Determine the (x, y) coordinate at the center of the cell enclosing the given text.  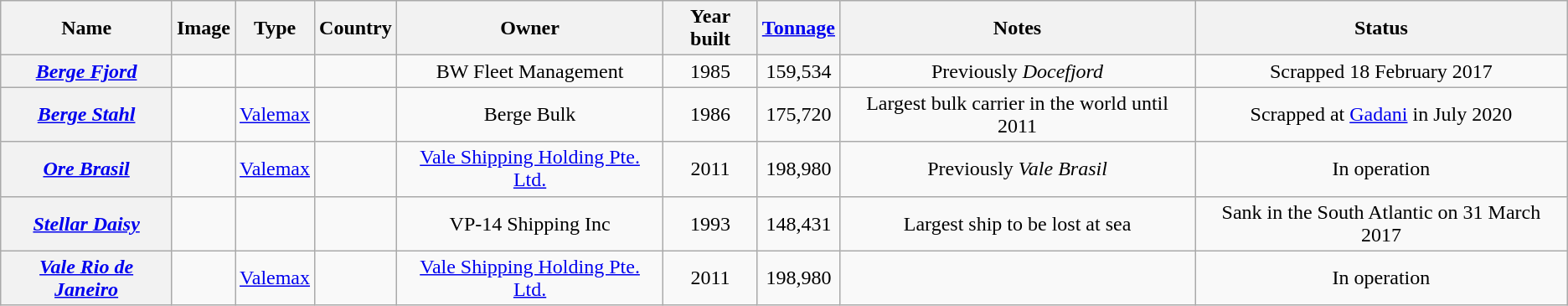
Vale Rio de Janeiro (87, 278)
Berge Stahl (87, 114)
1985 (710, 71)
Scrapped at Gadani in July 2020 (1382, 114)
Tonnage (798, 29)
1993 (710, 223)
Notes (1018, 29)
Previously Docefjord (1018, 71)
159,534 (798, 71)
Berge Fjord (87, 71)
1986 (710, 114)
Berge Bulk (529, 114)
148,431 (798, 223)
Country (356, 29)
Largest bulk carrier in the world until 2011 (1018, 114)
Largest ship to be lost at sea (1018, 223)
Image (203, 29)
Scrapped 18 February 2017 (1382, 71)
VP-14 Shipping Inc (529, 223)
Ore Brasil (87, 169)
175,720 (798, 114)
Sank in the South Atlantic on 31 March 2017 (1382, 223)
Year built (710, 29)
Stellar Daisy (87, 223)
Previously Vale Brasil (1018, 169)
Type (275, 29)
Owner (529, 29)
Status (1382, 29)
Name (87, 29)
BW Fleet Management (529, 71)
